Determine the (x, y) coordinate at the center of the cell enclosing the given text.  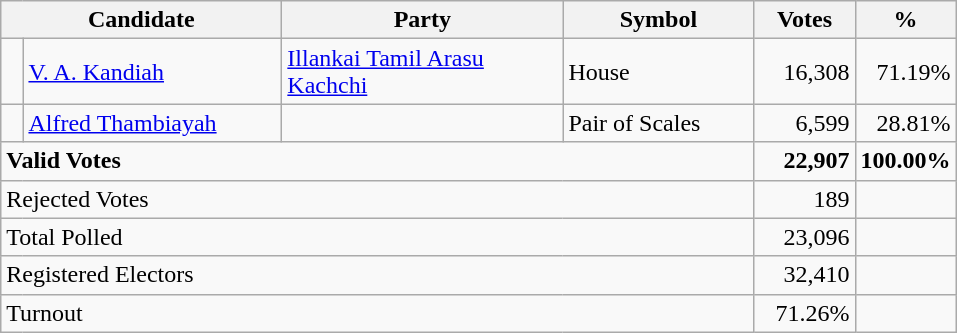
71.19% (906, 72)
Total Polled (378, 237)
6,599 (804, 123)
22,907 (804, 161)
Illankai Tamil Arasu Kachchi (422, 72)
% (906, 20)
23,096 (804, 237)
28.81% (906, 123)
Rejected Votes (378, 199)
189 (804, 199)
32,410 (804, 275)
House (658, 72)
Alfred Thambiayah (152, 123)
Party (422, 20)
Candidate (142, 20)
Votes (804, 20)
16,308 (804, 72)
Symbol (658, 20)
V. A. Kandiah (152, 72)
Pair of Scales (658, 123)
Valid Votes (378, 161)
Registered Electors (378, 275)
Turnout (378, 313)
71.26% (804, 313)
100.00% (906, 161)
